Find where the given text appears and provide that cell's center as [x, y] coordinate. 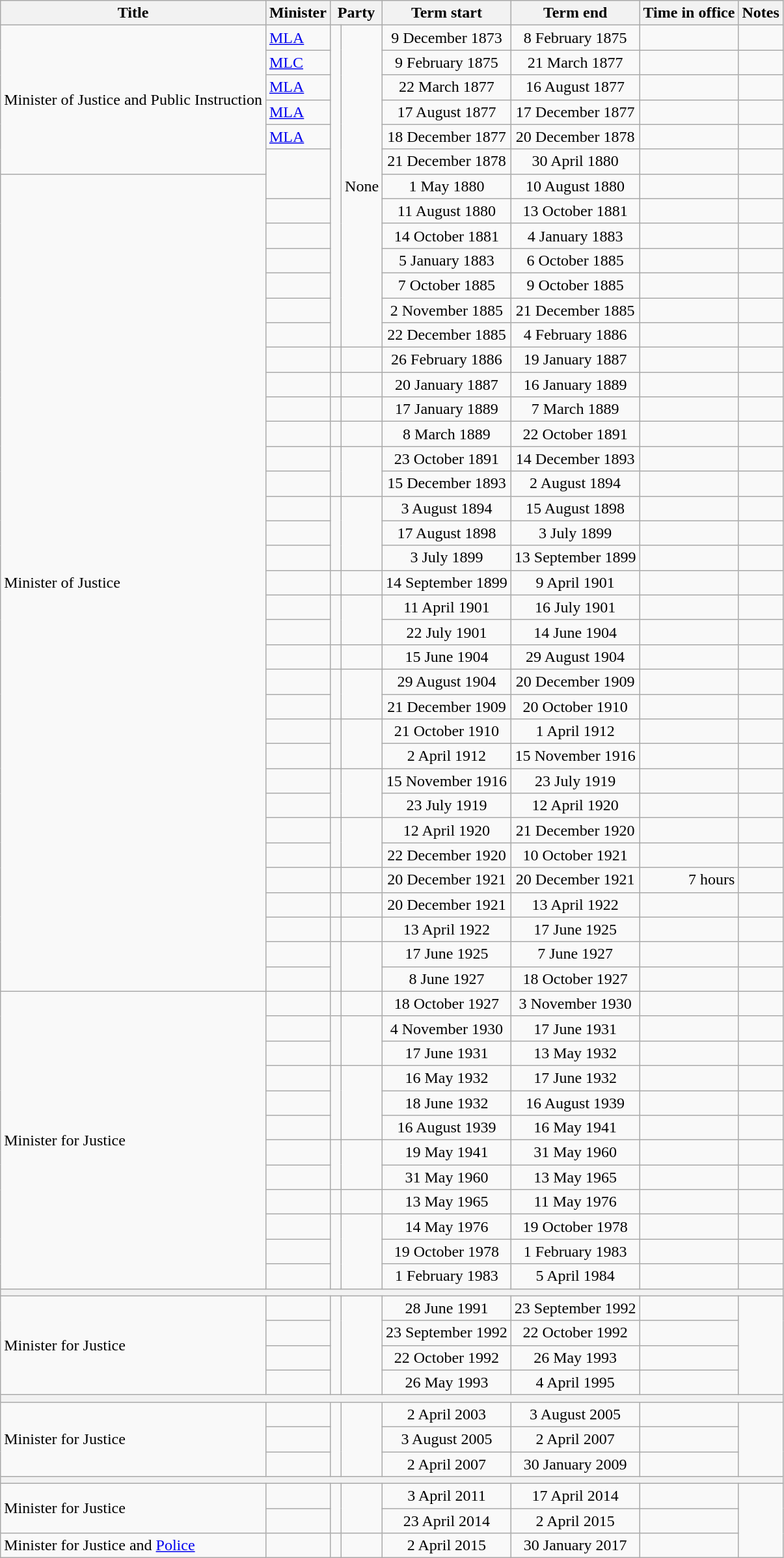
Title [133, 13]
22 December 1885 [447, 335]
2 November 1885 [447, 310]
Party [356, 13]
17 April 2014 [575, 1496]
30 April 1880 [575, 161]
22 December 1920 [447, 855]
3 August 1894 [447, 508]
3 April 2011 [447, 1496]
9 October 1885 [575, 285]
16 August 1877 [575, 87]
16 July 1901 [575, 607]
14 June 1904 [575, 632]
Term end [575, 13]
20 December 1909 [575, 681]
MLC [298, 62]
4 January 1883 [575, 236]
14 September 1899 [447, 582]
11 August 1880 [447, 211]
23 October 1891 [447, 459]
5 January 1883 [447, 260]
2 April 1912 [447, 756]
3 November 1930 [575, 1004]
7 March 1889 [575, 409]
14 May 1976 [447, 1227]
15 August 1898 [575, 508]
Minister of Justice [133, 582]
1 May 1880 [447, 186]
2 August 1894 [575, 484]
21 December 1909 [447, 706]
8 March 1889 [447, 434]
1 April 1912 [575, 731]
21 March 1877 [575, 62]
Minister of Justice and Public Instruction [133, 100]
None [362, 186]
17 December 1877 [575, 112]
30 January 2017 [575, 1546]
22 October 1891 [575, 434]
13 October 1881 [575, 211]
18 June 1932 [447, 1103]
13 September 1899 [575, 558]
11 May 1976 [575, 1202]
2 April 2003 [447, 1414]
Notes [761, 13]
21 December 1920 [575, 830]
21 December 1878 [447, 161]
Minister [298, 13]
9 April 1901 [575, 582]
15 June 1904 [447, 657]
Term start [447, 13]
9 February 1875 [447, 62]
26 February 1886 [447, 360]
17 January 1889 [447, 409]
14 December 1893 [575, 459]
9 December 1873 [447, 38]
16 January 1889 [575, 385]
15 December 1893 [447, 484]
17 August 1898 [447, 533]
8 June 1927 [447, 979]
8 February 1875 [575, 38]
7 hours [689, 880]
6 October 1885 [575, 260]
16 May 1941 [575, 1128]
7 June 1927 [575, 954]
4 April 1995 [575, 1382]
20 October 1910 [575, 706]
17 August 1877 [447, 112]
16 May 1932 [447, 1078]
22 March 1877 [447, 87]
30 January 2009 [575, 1464]
18 December 1877 [447, 137]
21 December 1885 [575, 310]
Time in office [689, 13]
20 December 1878 [575, 137]
Minister for Justice and Police [133, 1546]
11 April 1901 [447, 607]
7 October 1885 [447, 285]
23 April 2014 [447, 1521]
20 January 1887 [447, 385]
22 July 1901 [447, 632]
10 August 1880 [575, 186]
19 January 1887 [575, 360]
17 June 1932 [575, 1078]
5 April 1984 [575, 1276]
19 May 1941 [447, 1153]
4 February 1886 [575, 335]
14 October 1881 [447, 236]
4 November 1930 [447, 1028]
21 October 1910 [447, 731]
28 June 1991 [447, 1308]
13 May 1932 [575, 1053]
10 October 1921 [575, 855]
